Identify which cell holds the provided text, then report its [x, y] central coordinate. 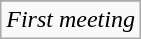
First meeting [71, 20]
